Search for the cell housing the specified text and yield its (x, y) center coordinate. 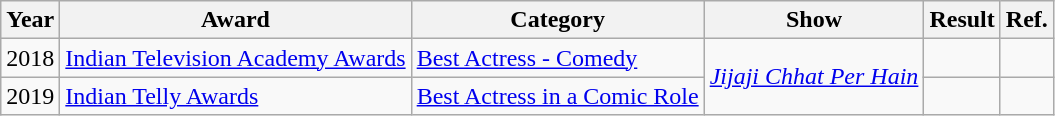
Best Actress in a Comic Role (558, 96)
Year (30, 20)
Best Actress - Comedy (558, 58)
Indian Telly Awards (236, 96)
2019 (30, 96)
Indian Television Academy Awards (236, 58)
Jijaji Chhat Per Hain (814, 77)
Ref. (1026, 20)
2018 (30, 58)
Category (558, 20)
Result (962, 20)
Show (814, 20)
Award (236, 20)
